Output the [x, y] coordinate of the center of the cell containing the given text.  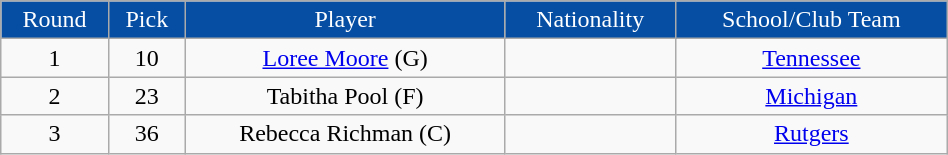
Rebecca Richman (C) [345, 134]
School/Club Team [811, 20]
Pick [146, 20]
2 [55, 96]
Nationality [590, 20]
Michigan [811, 96]
Rutgers [811, 134]
Loree Moore (G) [345, 58]
Tennessee [811, 58]
3 [55, 134]
23 [146, 96]
1 [55, 58]
Tabitha Pool (F) [345, 96]
36 [146, 134]
10 [146, 58]
Round [55, 20]
Player [345, 20]
